Detect which cell encompasses the target text, then output its (x, y) center coordinate. 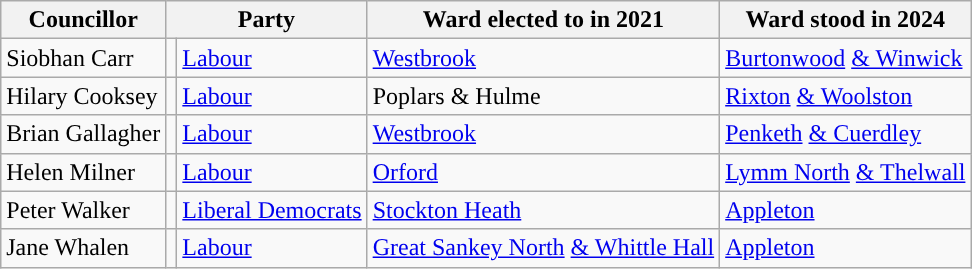
Siobhan Carr (84, 58)
Burtonwood & Winwick (846, 58)
Penketh & Cuerdley (846, 134)
Stockton Heath (544, 210)
Liberal Democrats (272, 210)
Helen Milner (84, 172)
Lymm North & Thelwall (846, 172)
Ward stood in 2024 (846, 20)
Councillor (84, 20)
Poplars & Hulme (544, 96)
Hilary Cooksey (84, 96)
Great Sankey North & Whittle Hall (544, 248)
Peter Walker (84, 210)
Ward elected to in 2021 (544, 20)
Jane Whalen (84, 248)
Orford (544, 172)
Brian Gallagher (84, 134)
Rixton & Woolston (846, 96)
Party (266, 20)
